Return [X, Y] of the center of cell containing provided text 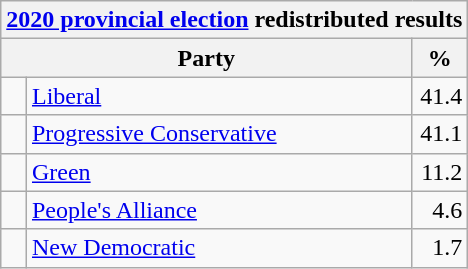
41.1 [440, 134]
Progressive Conservative [218, 134]
4.6 [440, 210]
Liberal [218, 96]
2020 provincial election redistributed results [234, 20]
% [440, 58]
41.4 [440, 96]
11.2 [440, 172]
People's Alliance [218, 210]
1.7 [440, 248]
Green [218, 172]
Party [206, 58]
New Democratic [218, 248]
